Extract the (X, Y) coordinate from the center of the cell holding the provided text.  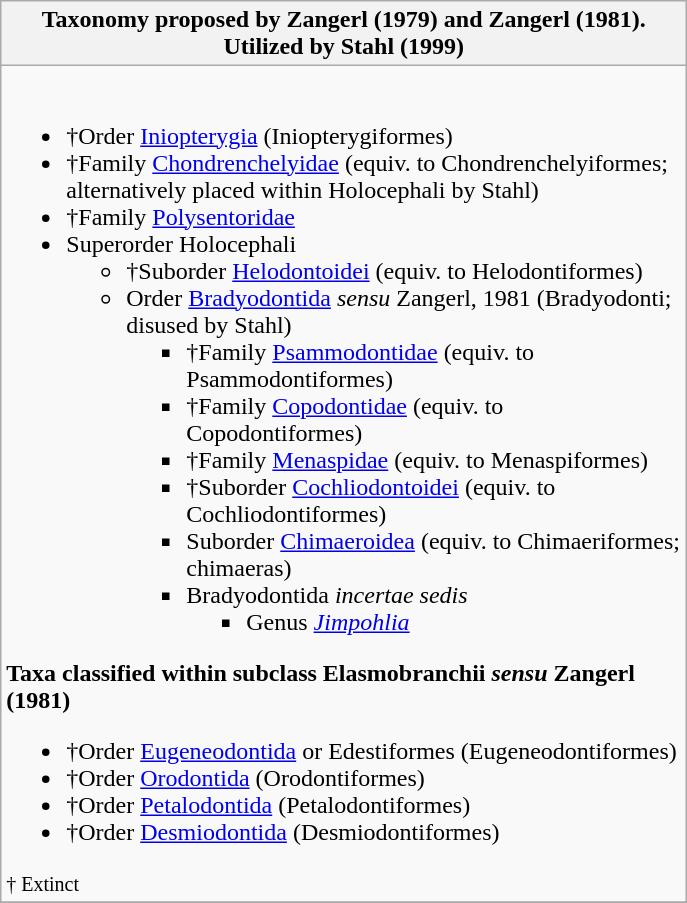
Taxonomy proposed by Zangerl (1979) and Zangerl (1981). Utilized by Stahl (1999) (344, 34)
